Return the [X, Y] coordinate for the center point of the cell that contains the specified text.  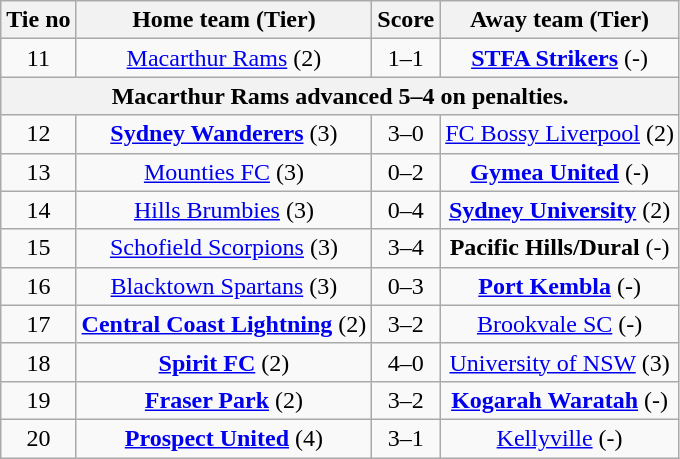
Kellyville (-) [560, 438]
0–2 [406, 172]
1–1 [406, 58]
Home team (Tier) [224, 20]
14 [38, 210]
15 [38, 248]
3–4 [406, 248]
Prospect United (4) [224, 438]
Kogarah Waratah (-) [560, 400]
18 [38, 362]
Pacific Hills/Dural (-) [560, 248]
FC Bossy Liverpool (2) [560, 134]
Schofield Scorpions (3) [224, 248]
0–3 [406, 286]
13 [38, 172]
Sydney Wanderers (3) [224, 134]
12 [38, 134]
University of NSW (3) [560, 362]
Spirit FC (2) [224, 362]
Central Coast Lightning (2) [224, 324]
Mounties FC (3) [224, 172]
19 [38, 400]
Hills Brumbies (3) [224, 210]
17 [38, 324]
Brookvale SC (-) [560, 324]
Gymea United (-) [560, 172]
Macarthur Rams advanced 5–4 on penalties. [340, 96]
Port Kembla (-) [560, 286]
Away team (Tier) [560, 20]
16 [38, 286]
Tie no [38, 20]
STFA Strikers (-) [560, 58]
3–1 [406, 438]
3–0 [406, 134]
11 [38, 58]
4–0 [406, 362]
Score [406, 20]
Blacktown Spartans (3) [224, 286]
0–4 [406, 210]
Sydney University (2) [560, 210]
Macarthur Rams (2) [224, 58]
20 [38, 438]
Fraser Park (2) [224, 400]
